Return (x, y) of the center of cell containing provided text 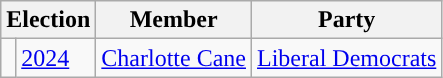
2024 (56, 58)
Charlotte Cane (174, 58)
Party (347, 20)
Member (174, 20)
Liberal Democrats (347, 58)
Election (48, 20)
